Pinpoint the cell where the given text exists, returning its (X, Y) midpoint coordinate. 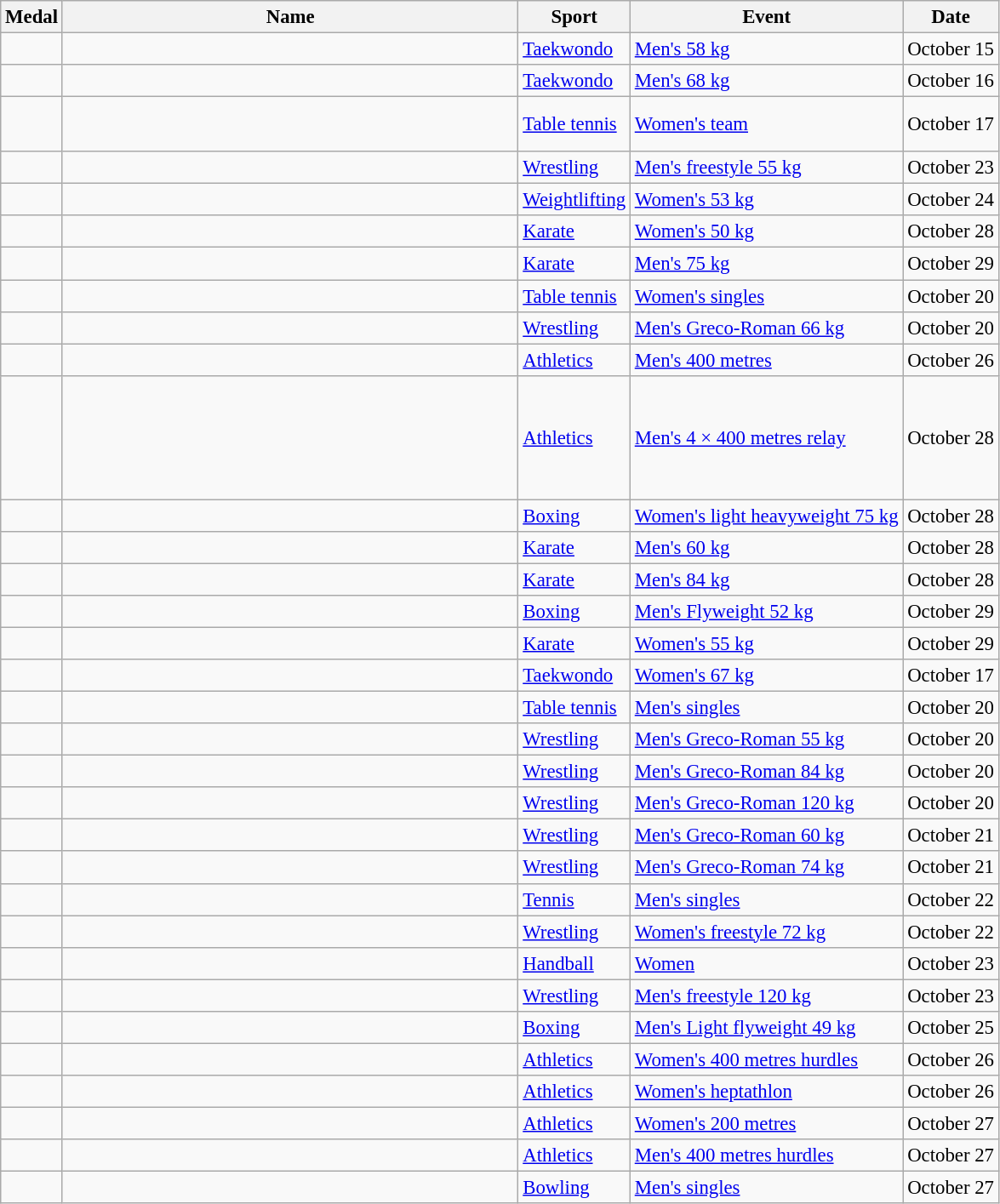
Men's Light flyweight 49 kg (766, 1028)
Handball (574, 963)
Men's 60 kg (766, 548)
Men's 4 × 400 metres relay (766, 437)
Men's 400 metres hurdles (766, 1155)
Men's Greco-Roman 66 kg (766, 328)
Weightlifting (574, 200)
Men's 68 kg (766, 81)
Men's freestyle 55 kg (766, 168)
Men's Greco-Roman 55 kg (766, 739)
Date (951, 17)
Women (766, 963)
Women's 50 kg (766, 232)
Men's Flyweight 52 kg (766, 612)
Women's singles (766, 296)
Men's 58 kg (766, 49)
Medal (32, 17)
Men's 75 kg (766, 264)
Bowling (574, 1188)
Women's 67 kg (766, 676)
October 16 (951, 81)
Women's 200 metres (766, 1123)
Men's 84 kg (766, 579)
Tennis (574, 899)
Women's freestyle 72 kg (766, 932)
Sport (574, 17)
Women's 53 kg (766, 200)
Women's team (766, 124)
Men's Greco-Roman 84 kg (766, 772)
October 24 (951, 200)
Women's heptathlon (766, 1092)
Men's 400 metres (766, 360)
October 25 (951, 1028)
Men's freestyle 120 kg (766, 996)
Event (766, 17)
Men's Greco-Roman 60 kg (766, 836)
Men's Greco-Roman 74 kg (766, 868)
October 15 (951, 49)
Name (290, 17)
Women's 400 metres hurdles (766, 1059)
Women's 55 kg (766, 643)
Men's Greco-Roman 120 kg (766, 803)
Women's light heavyweight 75 kg (766, 516)
